Determine the [X, Y] coordinate at the center of the cell enclosing the given text.  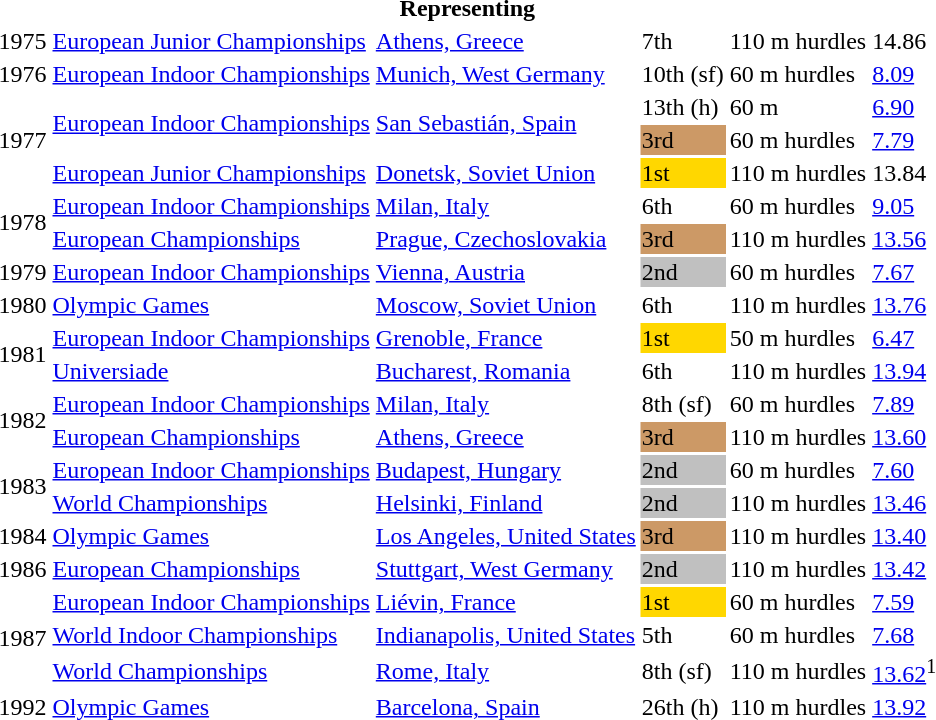
5th [682, 635]
Prague, Czechoslovakia [506, 239]
Liévin, France [506, 602]
7th [682, 41]
Vienna, Austria [506, 272]
Helsinki, Finland [506, 503]
Moscow, Soviet Union [506, 305]
Budapest, Hungary [506, 470]
60 m [798, 107]
World Indoor Championships [211, 635]
10th (sf) [682, 74]
Los Angeles, United States [506, 536]
Donetsk, Soviet Union [506, 173]
Munich, West Germany [506, 74]
Grenoble, France [506, 338]
San Sebastián, Spain [506, 124]
13th (h) [682, 107]
Bucharest, Romania [506, 371]
50 m hurdles [798, 338]
Stuttgart, West Germany [506, 569]
Rome, Italy [506, 671]
Universiade [211, 371]
Indianapolis, United States [506, 635]
